From the cell containing the given text, extract its center point as [X, Y] coordinate. 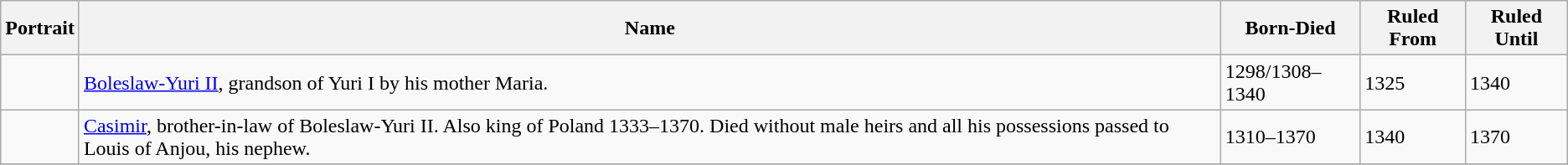
1325 [1413, 82]
1298/1308–1340 [1290, 82]
Name [650, 28]
Born-Died [1290, 28]
1370 [1517, 137]
Boleslaw-Yuri II, grandson of Yuri I by his mother Maria. [650, 82]
Ruled Until [1517, 28]
Portrait [40, 28]
1310–1370 [1290, 137]
Ruled From [1413, 28]
